Find where the given text appears and provide that cell's center as [x, y] coordinate. 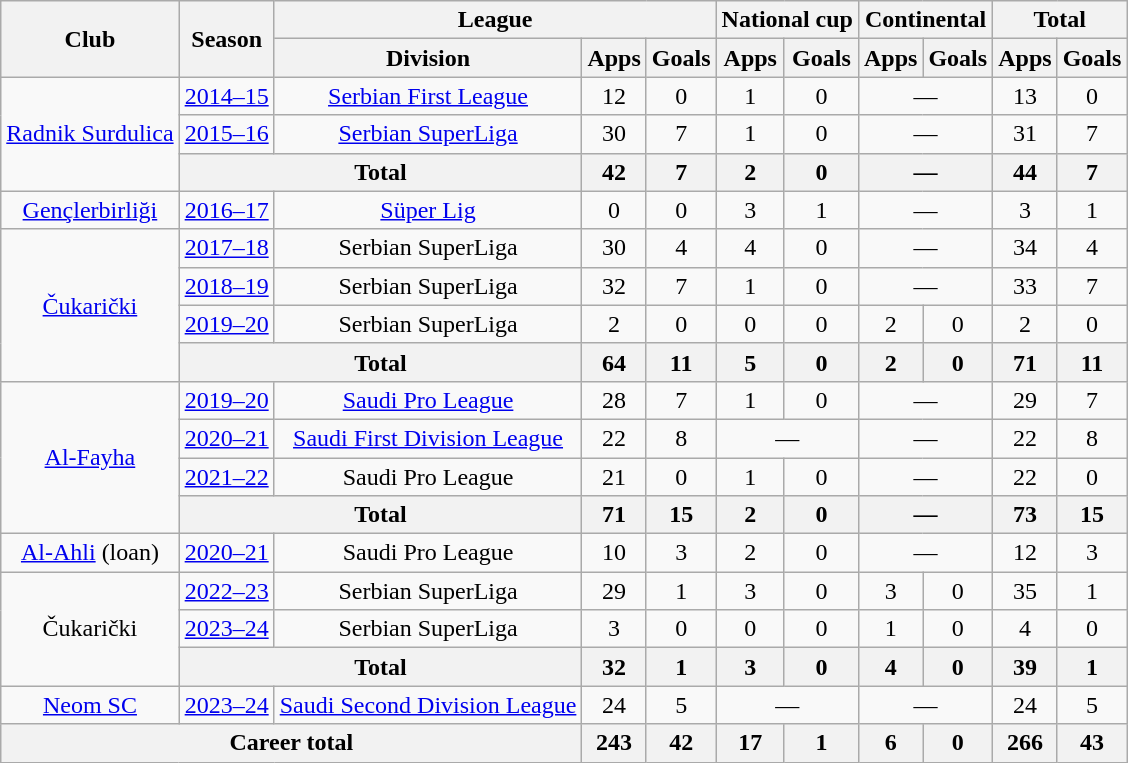
10 [614, 553]
34 [1025, 248]
64 [614, 362]
Season [226, 39]
2018–19 [226, 286]
28 [614, 400]
National cup [787, 20]
44 [1025, 172]
2016–17 [226, 210]
43 [1092, 743]
League [495, 20]
73 [1025, 515]
21 [614, 477]
13 [1025, 96]
31 [1025, 134]
Süper Lig [428, 210]
2022–23 [226, 591]
Al-Fayha [90, 457]
Saudi Second Division League [428, 705]
Gençlerbirliği [90, 210]
Radnik Surdulica [90, 134]
2021–22 [226, 477]
39 [1025, 667]
2014–15 [226, 96]
Continental [925, 20]
Neom SC [90, 705]
243 [614, 743]
Al-Ahli (loan) [90, 553]
266 [1025, 743]
Saudi First Division League [428, 438]
2017–18 [226, 248]
Career total [292, 743]
Serbian First League [428, 96]
35 [1025, 591]
Division [428, 58]
Club [90, 39]
6 [890, 743]
2015–16 [226, 134]
17 [750, 743]
33 [1025, 286]
